For the text-containing cell, return its midpoint in [x, y] coordinate format. 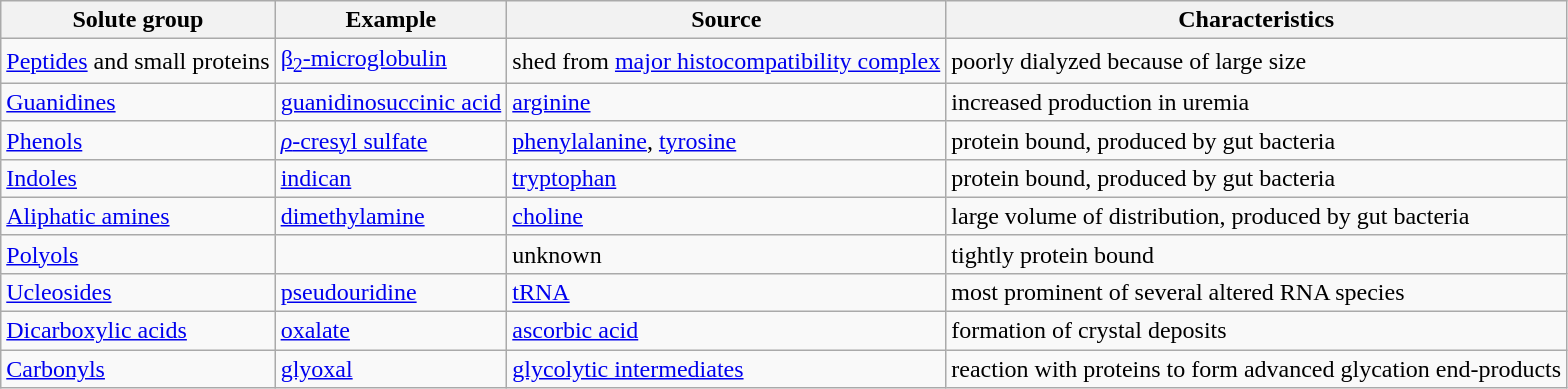
glycolytic intermediates [726, 369]
Guanidines [138, 102]
Dicarboxylic acids [138, 331]
Carbonyls [138, 369]
unknown [726, 254]
tryptophan [726, 178]
β2-microglobulin [391, 61]
Source [726, 20]
indican [391, 178]
guanidinosuccinic acid [391, 102]
shed from major histocompatibility complex [726, 61]
Characteristics [1256, 20]
arginine [726, 102]
dimethylamine [391, 216]
pseudouridine [391, 292]
oxalate [391, 331]
Phenols [138, 140]
Indoles [138, 178]
Solute group [138, 20]
tightly protein bound [1256, 254]
ascorbic acid [726, 331]
reaction with proteins to form advanced glycation end-products [1256, 369]
Peptides and small proteins [138, 61]
increased production in uremia [1256, 102]
choline [726, 216]
tRNA [726, 292]
poorly dialyzed because of large size [1256, 61]
formation of crystal deposits [1256, 331]
phenylalanine, tyrosine [726, 140]
glyoxal [391, 369]
Polyols [138, 254]
Ucleosides [138, 292]
ρ-cresyl sulfate [391, 140]
Aliphatic amines [138, 216]
large volume of distribution, produced by gut bacteria [1256, 216]
most prominent of several altered RNA species [1256, 292]
Example [391, 20]
